Pinpoint the cell where the given text exists, returning its [X, Y] midpoint coordinate. 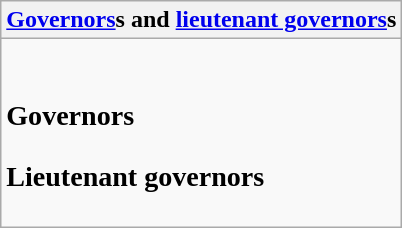
Governorss and lieutenant governorss [202, 20]
GovernorsLieutenant governors [202, 133]
